Find where the given text appears and provide that cell's center as [X, Y] coordinate. 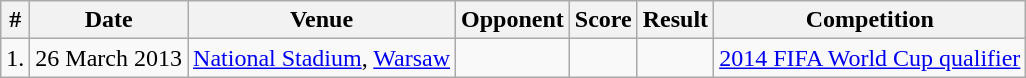
National Stadium, Warsaw [322, 58]
2014 FIFA World Cup qualifier [870, 58]
# [16, 20]
Venue [322, 20]
26 March 2013 [109, 58]
1. [16, 58]
Date [109, 20]
Score [603, 20]
Competition [870, 20]
Opponent [513, 20]
Result [675, 20]
